For the text-containing cell, return its midpoint in (x, y) coordinate format. 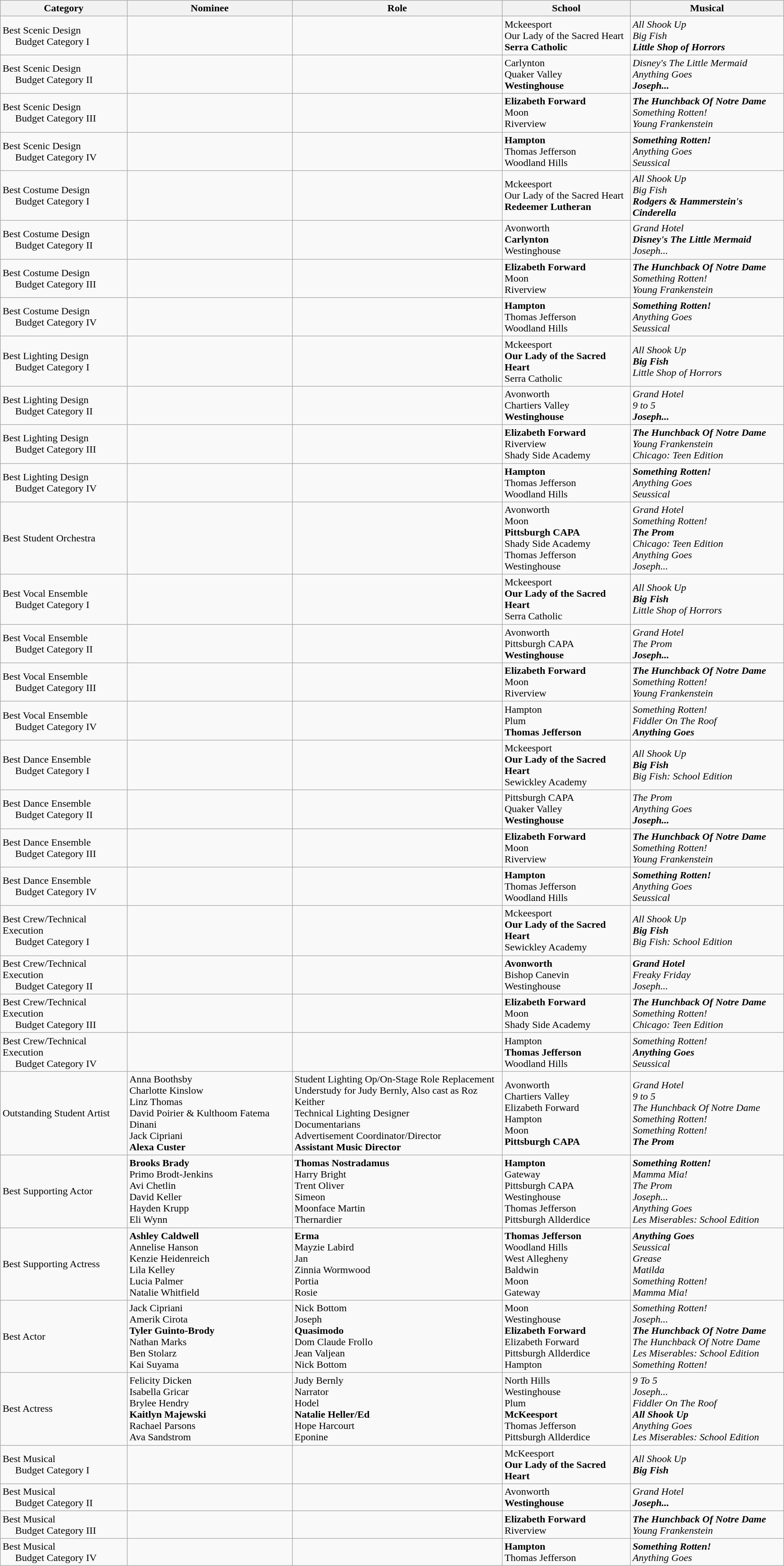
AvonworthCarlyntonWestinghouse (566, 240)
Best Dance Ensemble Budget Category II (64, 809)
Nick BottomJosephQuasimodoDom Claude FrolloJean ValjeanNick Bottom (397, 1337)
Musical (707, 8)
Brooks BradyPrimo Brodt-JenkinsAvi ChetlinDavid KellerHayden KruppEli Wynn (209, 1191)
Best Scenic Design Budget Category II (64, 74)
Jack CiprianiAmerik CirotaTyler Guinto-BrodyNathan MarksBen StolarzKai Suyama (209, 1337)
AvonworthChartiers ValleyWestinghouse (566, 405)
Best Costume Design Budget Category II (64, 240)
Elizabeth ForwardRiverview (566, 1525)
Thomas JeffersonWoodland HillsWest AlleghenyBaldwinMoonGateway (566, 1264)
School (566, 8)
Something Rotten!Mamma Mia!The PromJoseph...Anything GoesLes Miserables: School Edition (707, 1191)
Best Lighting Design Budget Category I (64, 361)
HamptonThomas Jefferson (566, 1552)
Best Vocal Ensemble Budget Category II (64, 644)
Best Costume Design Budget Category IV (64, 317)
Grand HotelDisney's The Little MermaidJoseph... (707, 240)
Best Scenic Design Budget Category IV (64, 151)
Best Actor (64, 1337)
ErmaMayzie LabirdJanZinnia WormwoodPortiaRosie (397, 1264)
Best Crew/Technical Execution Budget Category IV (64, 1052)
HamptonPlumThomas Jefferson (566, 721)
Role (397, 8)
Anything GoesSeussicalGreaseMatildaSomething Rotten!Mamma Mia! (707, 1264)
Best Vocal Ensemble Budget Category IV (64, 721)
Best Dance Ensemble Budget Category I (64, 765)
Best Musical Budget Category II (64, 1498)
Best Vocal Ensemble Budget Category III (64, 682)
Best Costume Design Budget Category I (64, 195)
Best Musical Budget Category IV (64, 1552)
Grand Hotel9 to 5Joseph... (707, 405)
The Hunchback Of Notre DameYoung FrankensteinChicago: Teen Edition (707, 444)
Best Dance Ensemble Budget Category III (64, 848)
AvonworthPittsburgh CAPAWestinghouse (566, 644)
Best Actress (64, 1409)
Outstanding Student Artist (64, 1113)
Best Scenic Design Budget Category I (64, 36)
MckeesportOur Lady of the Sacred HeartRedeemer Lutheran (566, 195)
Best Supporting Actor (64, 1191)
Pittsburgh CAPAQuaker ValleyWestinghouse (566, 809)
AvonworthBishop CanevinWestinghouse (566, 975)
HamptonGatewayPittsburgh CAPAWestinghouseThomas JeffersonPittsburgh Allderdice (566, 1191)
Best Crew/Technical Execution Budget Category III (64, 1013)
Thomas NostradamusHarry BrightTrent OliverSimeonMoonface MartinThernardier (397, 1191)
Disney's The Little MermaidAnything GoesJoseph... (707, 74)
Grand HotelFreaky FridayJoseph... (707, 975)
AvonworthWestinghouse (566, 1498)
Best Musical Budget Category III (64, 1525)
AvonworthMoonPittsburgh CAPAShady Side AcademyThomas JeffersonWestinghouse (566, 538)
Felicity DickenIsabella GricarBrylee HendryKaitlyn MajewskiRachael ParsonsAva Sandstrom (209, 1409)
Best Scenic Design Budget Category III (64, 113)
MoonWestinghouseElizabeth ForwardElizabeth ForwardPittsburgh AllderdiceHampton (566, 1337)
The Hunchback Of Notre DameSomething Rotten!Chicago: Teen Edition (707, 1013)
Something Rotten!Joseph...The Hunchback Of Notre DameThe Hunchback Of Notre DameLes Miserables: School EditionSomething Rotten! (707, 1337)
Best Musical Budget Category I (64, 1465)
Judy BernlyNarratorHodelNatalie Heller/EdHope HarcourtEponine (397, 1409)
Best Dance Ensemble Budget Category IV (64, 886)
Nominee (209, 8)
North HillsWestinghousePlumMcKeesportThomas JeffersonPittsburgh Allderdice (566, 1409)
Best Student Orchestra (64, 538)
The Hunchback Of Notre DameYoung Frankenstein (707, 1525)
Best Lighting Design Budget Category III (64, 444)
9 To 5Joseph...Fiddler On The RoofAll Shook UpAnything GoesLes Miserables: School Edition (707, 1409)
Something Rotten!Fiddler On The RoofAnything Goes (707, 721)
Elizabeth ForwardRiverviewShady Side Academy (566, 444)
CarlyntonQuaker ValleyWestinghouse (566, 74)
Best Lighting Design Budget Category II (64, 405)
Best Crew/Technical Execution Budget Category II (64, 975)
The PromAnything GoesJoseph... (707, 809)
AvonworthChartiers ValleyElizabeth ForwardHamptonMoonPittsburgh CAPA (566, 1113)
Grand Hotel9 to 5The Hunchback Of Notre DameSomething Rotten!Something Rotten!The Prom (707, 1113)
Best Supporting Actress (64, 1264)
Something Rotten!Anything Goes (707, 1552)
McKeesportOur Lady of the Sacred Heart (566, 1465)
Grand HotelJoseph... (707, 1498)
Ashley CaldwellAnnelise HansonKenzie HeidenreichLila KelleyLucia PalmerNatalie Whitfield (209, 1264)
All Shook UpBig FishRodgers & Hammerstein's Cinderella (707, 195)
Grand HotelSomething Rotten!The PromChicago: Teen EditionAnything GoesJoseph... (707, 538)
Best Crew/Technical Execution Budget Category I (64, 930)
Best Lighting Design Budget Category IV (64, 483)
All Shook UpBig Fish (707, 1465)
Best Vocal Ensemble Budget Category I (64, 599)
Elizabeth ForwardMoonShady Side Academy (566, 1013)
Best Costume Design Budget Category III (64, 278)
Grand HotelThe PromJoseph... (707, 644)
Anna BoothsbyCharlotte KinslowLinz ThomasDavid Poirier & Kulthoom Fatema DinaniJack CiprianiAlexa Custer (209, 1113)
Category (64, 8)
